Extract the (x, y) coordinate from the center of the cell holding the provided text.  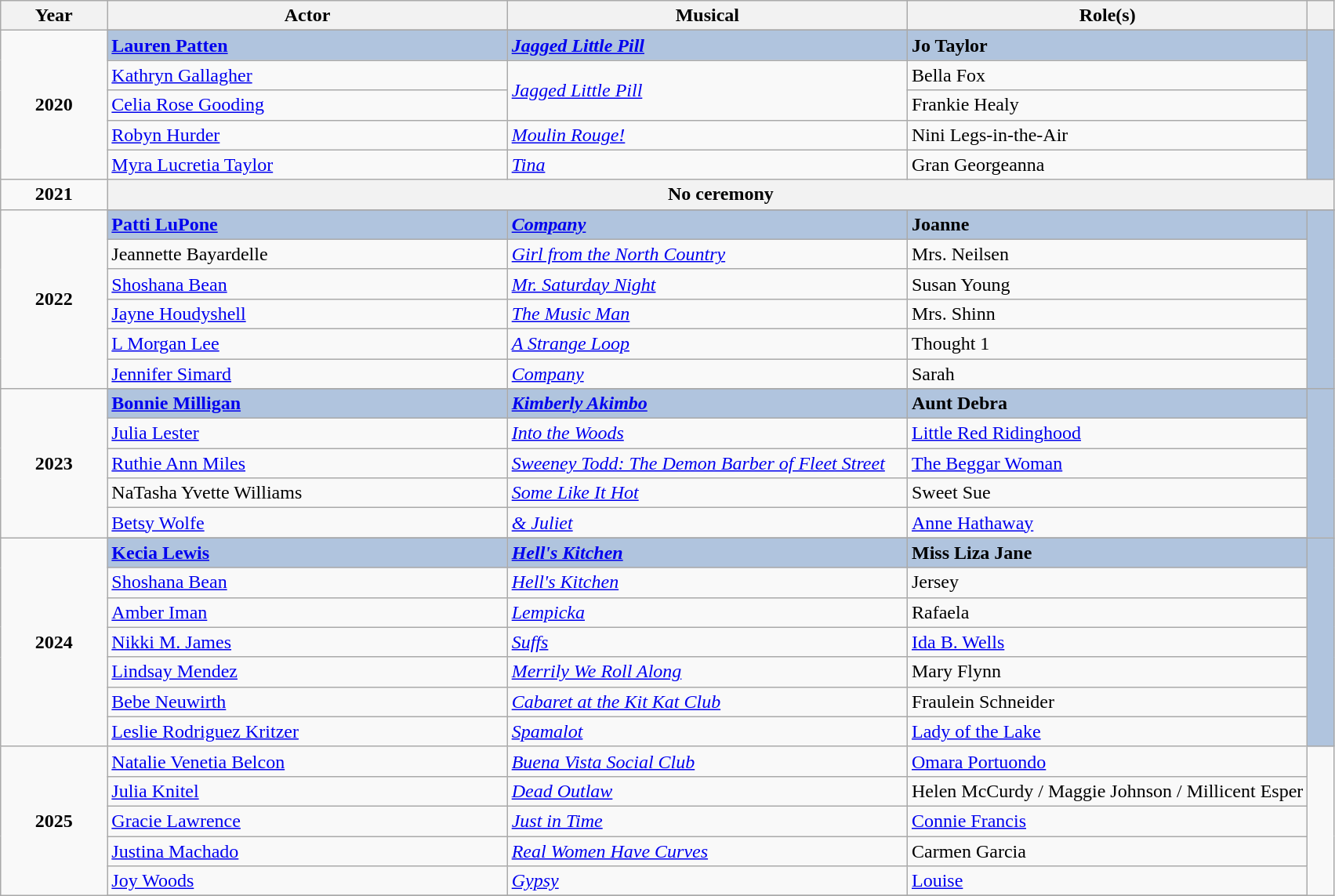
Year (54, 16)
Bella Fox (1107, 75)
Some Like It Hot (707, 493)
Louise (1107, 881)
Girl from the North Country (707, 254)
2021 (54, 194)
A Strange Loop (707, 343)
Just in Time (707, 821)
Mr. Saturday Night (707, 284)
Anne Hathaway (1107, 523)
Jo Taylor (1107, 45)
Merrily We Roll Along (707, 672)
Frankie Healy (1107, 105)
Carmen Garcia (1107, 851)
2025 (54, 821)
Role(s) (1107, 16)
Thought 1 (1107, 343)
The Beggar Woman (1107, 463)
Omara Portuondo (1107, 761)
Rafaela (1107, 612)
Real Women Have Curves (707, 851)
Amber Iman (307, 612)
Susan Young (1107, 284)
Kecia Lewis (307, 553)
Kathryn Gallagher (307, 75)
Buena Vista Social Club (707, 761)
Lempicka (707, 612)
Julia Lester (307, 433)
Leslie Rodriguez Kritzer (307, 731)
Ruthie Ann Miles (307, 463)
Dead Outlaw (707, 791)
Patti LuPone (307, 224)
Fraulein Schneider (1107, 702)
Aunt Debra (1107, 404)
Gran Georgeanna (1107, 165)
2020 (54, 105)
2023 (54, 463)
2022 (54, 299)
Julia Knitel (307, 791)
Natalie Venetia Belcon (307, 761)
Helen McCurdy / Maggie Johnson / Millicent Esper (1107, 791)
The Music Man (707, 314)
Sarah (1107, 374)
Mrs. Neilsen (1107, 254)
Betsy Wolfe (307, 523)
Joy Woods (307, 881)
Spamalot (707, 731)
Actor (307, 16)
Tina (707, 165)
2024 (54, 642)
Justina Machado (307, 851)
Gracie Lawrence (307, 821)
Into the Woods (707, 433)
Cabaret at the Kit Kat Club (707, 702)
Sweeney Todd: The Demon Barber of Fleet Street (707, 463)
Suffs (707, 642)
Lady of the Lake (1107, 731)
Connie Francis (1107, 821)
Moulin Rouge! (707, 135)
No ceremony (721, 194)
Bonnie Milligan (307, 404)
Miss Liza Jane (1107, 553)
Celia Rose Gooding (307, 105)
Little Red Ridinghood (1107, 433)
Ida B. Wells (1107, 642)
Sweet Sue (1107, 493)
Myra Lucretia Taylor (307, 165)
Nini Legs-in-the-Air (1107, 135)
Lauren Patten (307, 45)
Jayne Houdyshell (307, 314)
NaTasha Yvette Williams (307, 493)
Jersey (1107, 582)
Gypsy (707, 881)
& Juliet (707, 523)
Joanne (1107, 224)
Lindsay Mendez (307, 672)
Jeannette Bayardelle (307, 254)
Mrs. Shinn (1107, 314)
Kimberly Akimbo (707, 404)
L Morgan Lee (307, 343)
Nikki M. James (307, 642)
Mary Flynn (1107, 672)
Robyn Hurder (307, 135)
Bebe Neuwirth (307, 702)
Jennifer Simard (307, 374)
Musical (707, 16)
